Capture the cell that displays the provided text and extract its (X, Y) central coordinate. 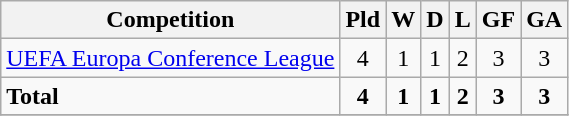
W (404, 20)
GA (544, 20)
GF (498, 20)
UEFA Europa Conference League (170, 58)
Pld (363, 20)
D (435, 20)
L (462, 20)
Total (170, 96)
Competition (170, 20)
